Search for the cell housing the specified text and yield its (X, Y) center coordinate. 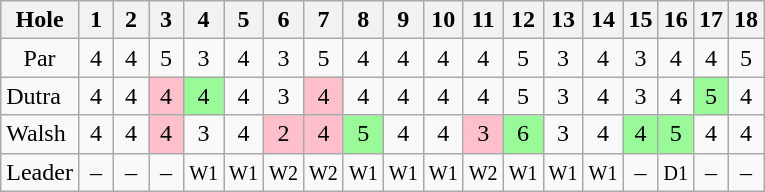
Leader (40, 172)
16 (676, 20)
15 (640, 20)
7 (323, 20)
Walsh (40, 134)
13 (563, 20)
9 (403, 20)
Dutra (40, 96)
10 (443, 20)
D1 (676, 172)
12 (523, 20)
18 (746, 20)
1 (96, 20)
Par (40, 58)
11 (483, 20)
17 (710, 20)
8 (363, 20)
14 (603, 20)
Hole (40, 20)
